From the cell containing the given text, extract its center point as [x, y] coordinate. 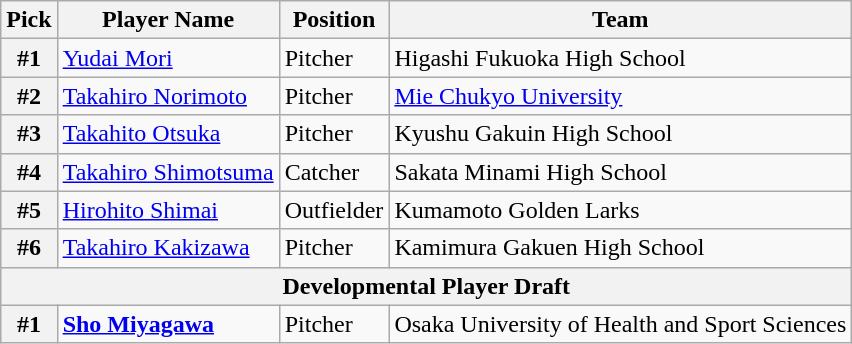
#3 [29, 134]
Team [620, 20]
#2 [29, 96]
Takahiro Shimotsuma [168, 172]
Developmental Player Draft [426, 286]
Kamimura Gakuen High School [620, 248]
#4 [29, 172]
Pick [29, 20]
Higashi Fukuoka High School [620, 58]
Catcher [334, 172]
Takahiro Kakizawa [168, 248]
Yudai Mori [168, 58]
Osaka University of Health and Sport Sciences [620, 324]
Kumamoto Golden Larks [620, 210]
Sho Miyagawa [168, 324]
Takahito Otsuka [168, 134]
Position [334, 20]
Hirohito Shimai [168, 210]
Mie Chukyo University [620, 96]
Takahiro Norimoto [168, 96]
#6 [29, 248]
Sakata Minami High School [620, 172]
Outfielder [334, 210]
#5 [29, 210]
Kyushu Gakuin High School [620, 134]
Player Name [168, 20]
